Locate the cell with the specified text and output its (X, Y) center coordinate. 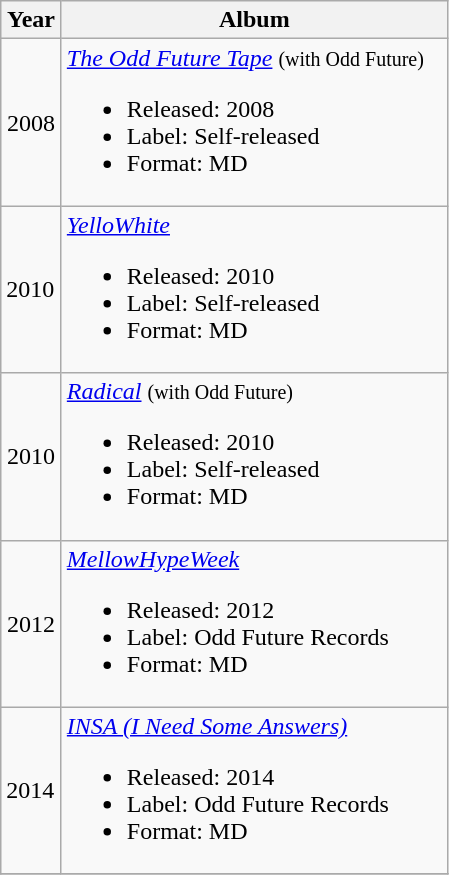
INSA (I Need Some Answers)Released: 2014Label: Odd Future RecordsFormat: MD (254, 790)
2014 (32, 790)
Year (32, 20)
Album (254, 20)
The Odd Future Tape (with Odd Future)Released: 2008Label: Self-releasedFormat: MD (254, 122)
YelloWhiteReleased: 2010Label: Self-releasedFormat: MD (254, 290)
MellowHypeWeekReleased: 2012Label: Odd Future RecordsFormat: MD (254, 624)
Radical (with Odd Future)Released: 2010Label: Self-releasedFormat: MD (254, 456)
2012 (32, 624)
2008 (32, 122)
